From the cell containing the given text, extract its center point as (x, y) coordinate. 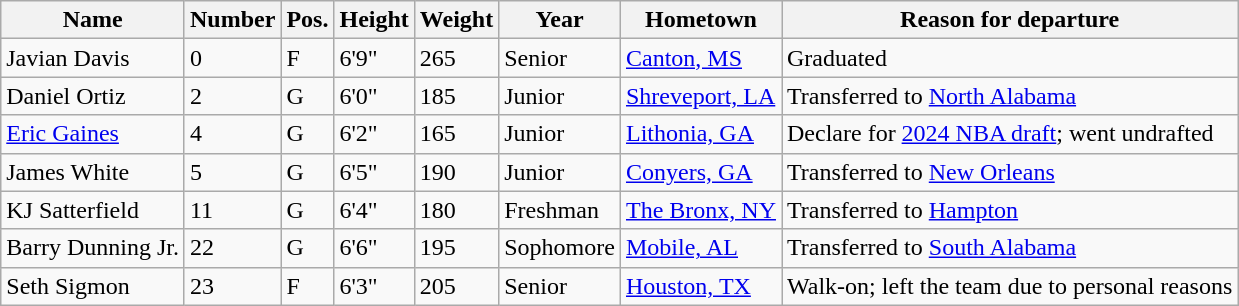
Transferred to North Alabama (1010, 96)
195 (456, 248)
Reason for departure (1010, 20)
22 (232, 248)
4 (232, 134)
Weight (456, 20)
6'2" (374, 134)
Shreveport, LA (700, 96)
James White (93, 172)
205 (456, 286)
Transferred to South Alabama (1010, 248)
Sophomore (560, 248)
2 (232, 96)
Hometown (700, 20)
6'3" (374, 286)
6'4" (374, 210)
6'0" (374, 96)
Pos. (308, 20)
265 (456, 58)
Barry Dunning Jr. (93, 248)
KJ Satterfield (93, 210)
Walk-on; left the team due to personal reasons (1010, 286)
Freshman (560, 210)
Javian Davis (93, 58)
11 (232, 210)
23 (232, 286)
185 (456, 96)
Eric Gaines (93, 134)
Conyers, GA (700, 172)
Houston, TX (700, 286)
Number (232, 20)
The Bronx, NY (700, 210)
6'6" (374, 248)
Seth Sigmon (93, 286)
190 (456, 172)
165 (456, 134)
Year (560, 20)
6'9" (374, 58)
Transferred to New Orleans (1010, 172)
Mobile, AL (700, 248)
180 (456, 210)
Name (93, 20)
Canton, MS (700, 58)
Daniel Ortiz (93, 96)
0 (232, 58)
6'5" (374, 172)
Lithonia, GA (700, 134)
Graduated (1010, 58)
Height (374, 20)
Transferred to Hampton (1010, 210)
5 (232, 172)
Declare for 2024 NBA draft; went undrafted (1010, 134)
